Locate the cell with the specified text and output its [x, y] center coordinate. 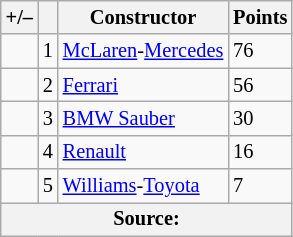
McLaren-Mercedes [143, 51]
Williams-Toyota [143, 186]
Constructor [143, 17]
16 [260, 152]
Renault [143, 152]
56 [260, 85]
5 [48, 186]
3 [48, 118]
Ferrari [143, 85]
Points [260, 17]
76 [260, 51]
BMW Sauber [143, 118]
+/– [20, 17]
2 [48, 85]
7 [260, 186]
1 [48, 51]
30 [260, 118]
Source: [147, 219]
4 [48, 152]
